Return the (X, Y) coordinate for the center point of the cell that contains the specified text.  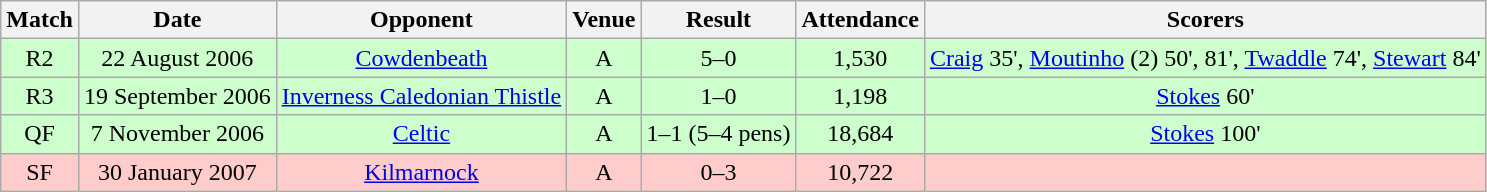
Inverness Caledonian Thistle (422, 96)
1,198 (860, 96)
5–0 (718, 58)
QF (40, 134)
Attendance (860, 20)
Craig 35', Moutinho (2) 50', 81', Twaddle 74', Stewart 84' (1205, 58)
7 November 2006 (177, 134)
22 August 2006 (177, 58)
1–1 (5–4 pens) (718, 134)
Scorers (1205, 20)
R3 (40, 96)
Venue (604, 20)
Match (40, 20)
SF (40, 172)
Celtic (422, 134)
Kilmarnock (422, 172)
R2 (40, 58)
Date (177, 20)
30 January 2007 (177, 172)
Cowdenbeath (422, 58)
Result (718, 20)
0–3 (718, 172)
Stokes 60' (1205, 96)
19 September 2006 (177, 96)
Stokes 100' (1205, 134)
1–0 (718, 96)
1,530 (860, 58)
18,684 (860, 134)
Opponent (422, 20)
10,722 (860, 172)
